Output the [x, y] coordinate of the center of the cell containing the given text.  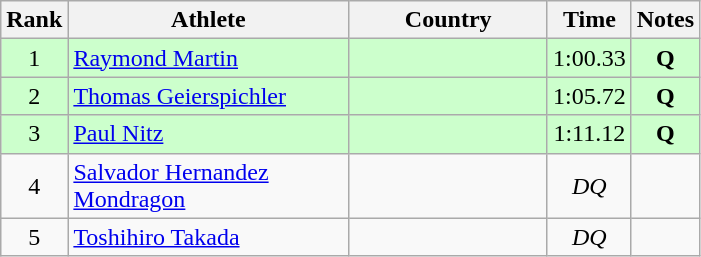
1:00.33 [589, 58]
3 [34, 134]
1 [34, 58]
5 [34, 237]
Country [448, 20]
1:05.72 [589, 96]
Salvador Hernandez Mondragon [208, 186]
2 [34, 96]
Thomas Geierspichler [208, 96]
Athlete [208, 20]
Toshihiro Takada [208, 237]
Paul Nitz [208, 134]
Notes [665, 20]
1:11.12 [589, 134]
Time [589, 20]
Raymond Martin [208, 58]
Rank [34, 20]
4 [34, 186]
